Extract the (X, Y) coordinate from the center of the cell holding the provided text.  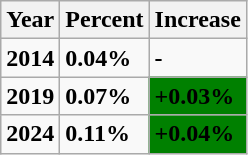
Percent (104, 20)
0.11% (104, 134)
0.07% (104, 96)
2014 (30, 58)
Year (30, 20)
2019 (30, 96)
- (198, 58)
+0.03% (198, 96)
0.04% (104, 58)
Increase (198, 20)
2024 (30, 134)
+0.04% (198, 134)
